Capture the cell that displays the provided text and extract its [x, y] central coordinate. 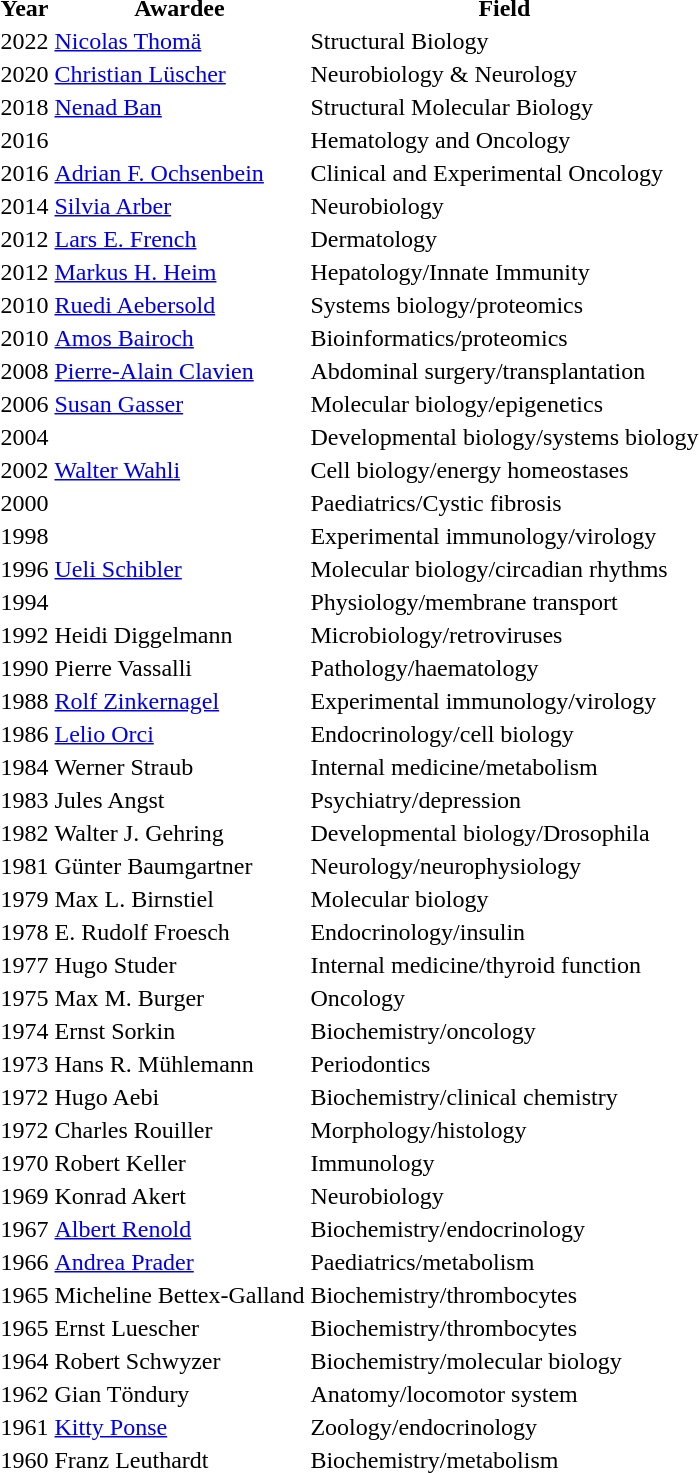
Amos Bairoch [180, 338]
Christian Lüscher [180, 74]
Rolf Zinkernagel [180, 701]
Robert Schwyzer [180, 1361]
Günter Baumgartner [180, 866]
Pierre-Alain Clavien [180, 371]
Ueli Schibler [180, 569]
Heidi Diggelmann [180, 635]
Silvia Arber [180, 206]
Nicolas Thomä [180, 41]
Werner Straub [180, 767]
Lars E. French [180, 239]
Adrian F. Ochsenbein [180, 173]
Andrea Prader [180, 1262]
Ernst Sorkin [180, 1031]
Gian Töndury [180, 1394]
Hans R. Mühlemann [180, 1064]
Markus H. Heim [180, 272]
Walter J. Gehring [180, 833]
Hugo Aebi [180, 1097]
Kitty Ponse [180, 1427]
Ernst Luescher [180, 1328]
Ruedi Aebersold [180, 305]
Pierre Vassalli [180, 668]
Lelio Orci [180, 734]
Konrad Akert [180, 1196]
Jules Angst [180, 800]
Albert Renold [180, 1229]
Max L. Birnstiel [180, 899]
E. Rudolf Froesch [180, 932]
Robert Keller [180, 1163]
Hugo Studer [180, 965]
Micheline Bettex-Galland [180, 1295]
Walter Wahli [180, 470]
Max M. Burger [180, 998]
Nenad Ban [180, 107]
Susan Gasser [180, 404]
Charles Rouiller [180, 1130]
